For the text-containing cell, return its midpoint in (X, Y) coordinate format. 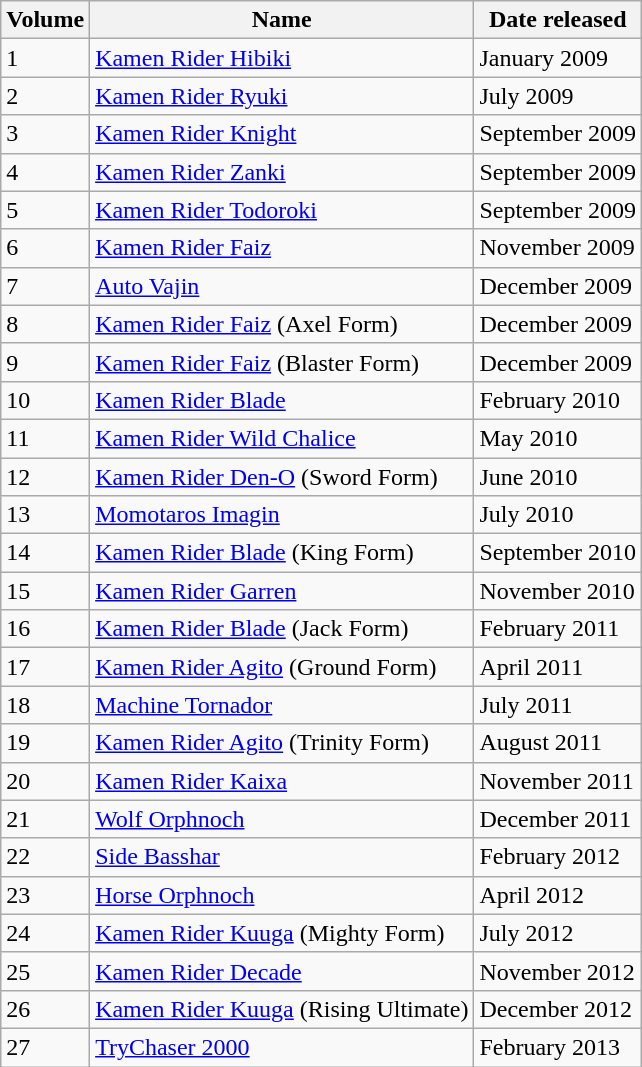
November 2012 (558, 971)
Kamen Rider Blade (King Form) (282, 553)
July 2012 (558, 933)
9 (46, 362)
April 2011 (558, 667)
4 (46, 172)
TryChaser 2000 (282, 1047)
September 2010 (558, 553)
11 (46, 438)
Wolf Orphnoch (282, 819)
Kamen Rider Faiz (282, 248)
February 2010 (558, 400)
Kamen Rider Zanki (282, 172)
10 (46, 400)
February 2013 (558, 1047)
Kamen Rider Blade (282, 400)
Kamen Rider Garren (282, 591)
November 2011 (558, 781)
3 (46, 134)
18 (46, 705)
Kamen Rider Kaixa (282, 781)
Kamen Rider Hibiki (282, 58)
Date released (558, 20)
Kamen Rider Ryuki (282, 96)
27 (46, 1047)
13 (46, 515)
17 (46, 667)
May 2010 (558, 438)
7 (46, 286)
Kamen Rider Kuuga (Rising Ultimate) (282, 1009)
Kamen Rider Faiz (Blaster Form) (282, 362)
Horse Orphnoch (282, 895)
Kamen Rider Den-O (Sword Form) (282, 477)
21 (46, 819)
5 (46, 210)
Kamen Rider Blade (Jack Form) (282, 629)
February 2012 (558, 857)
July 2011 (558, 705)
Name (282, 20)
15 (46, 591)
Machine Tornador (282, 705)
Kamen Rider Agito (Ground Form) (282, 667)
Kamen Rider Agito (Trinity Form) (282, 743)
12 (46, 477)
6 (46, 248)
1 (46, 58)
July 2010 (558, 515)
Auto Vajin (282, 286)
Kamen Rider Knight (282, 134)
23 (46, 895)
19 (46, 743)
24 (46, 933)
February 2011 (558, 629)
April 2012 (558, 895)
December 2011 (558, 819)
14 (46, 553)
Kamen Rider Kuuga (Mighty Form) (282, 933)
January 2009 (558, 58)
Kamen Rider Decade (282, 971)
December 2012 (558, 1009)
November 2010 (558, 591)
Kamen Rider Faiz (Axel Form) (282, 324)
16 (46, 629)
20 (46, 781)
July 2009 (558, 96)
Side Basshar (282, 857)
Volume (46, 20)
2 (46, 96)
November 2009 (558, 248)
25 (46, 971)
Momotaros Imagin (282, 515)
26 (46, 1009)
June 2010 (558, 477)
22 (46, 857)
Kamen Rider Wild Chalice (282, 438)
8 (46, 324)
Kamen Rider Todoroki (282, 210)
August 2011 (558, 743)
